Scan for the cell matching the given text and deliver its (x, y) coordinate at center. 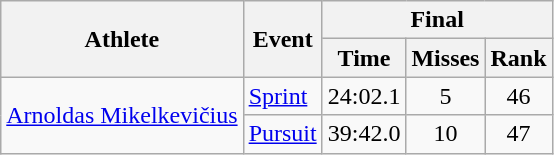
Event (282, 39)
47 (518, 134)
46 (518, 96)
10 (446, 134)
Time (364, 58)
Sprint (282, 96)
Rank (518, 58)
Athlete (122, 39)
24:02.1 (364, 96)
Pursuit (282, 134)
Final (437, 20)
5 (446, 96)
Arnoldas Mikelkevičius (122, 115)
39:42.0 (364, 134)
Misses (446, 58)
